From the cell containing the given text, extract its center point as [x, y] coordinate. 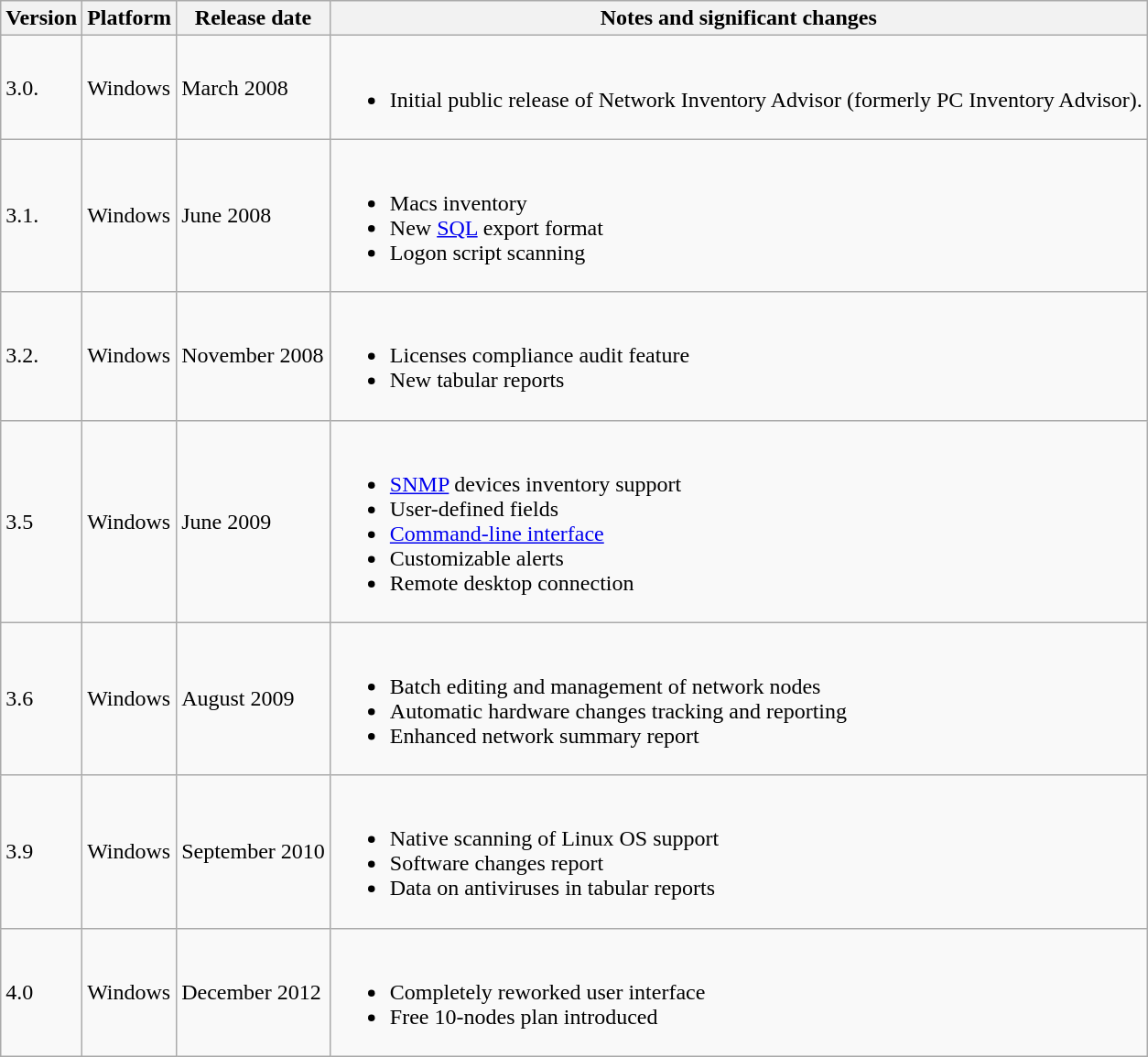
December 2012 [254, 992]
June 2008 [254, 216]
Notes and significant changes [738, 18]
3.0. [42, 88]
August 2009 [254, 699]
Completely reworked user interfaceFree 10-nodes plan introduced [738, 992]
3.5 [42, 522]
Macs inventoryNew SQL export formatLogon script scanning [738, 216]
Native scanning of Linux OS supportSoftware changes reportData on antiviruses in tabular reports [738, 851]
June 2009 [254, 522]
March 2008 [254, 88]
Initial public release of Network Inventory Advisor (formerly PC Inventory Advisor). [738, 88]
September 2010 [254, 851]
November 2008 [254, 356]
Version [42, 18]
Licenses compliance audit featureNew tabular reports [738, 356]
Platform [130, 18]
Release date [254, 18]
SNMP devices inventory supportUser-defined fieldsCommand-line interfaceCustomizable alertsRemote desktop connection [738, 522]
3.2. [42, 356]
3.9 [42, 851]
3.1. [42, 216]
Batch editing and management of network nodesAutomatic hardware changes tracking and reportingEnhanced network summary report [738, 699]
3.6 [42, 699]
4.0 [42, 992]
